Locate the cell with the specified text and output its [x, y] center coordinate. 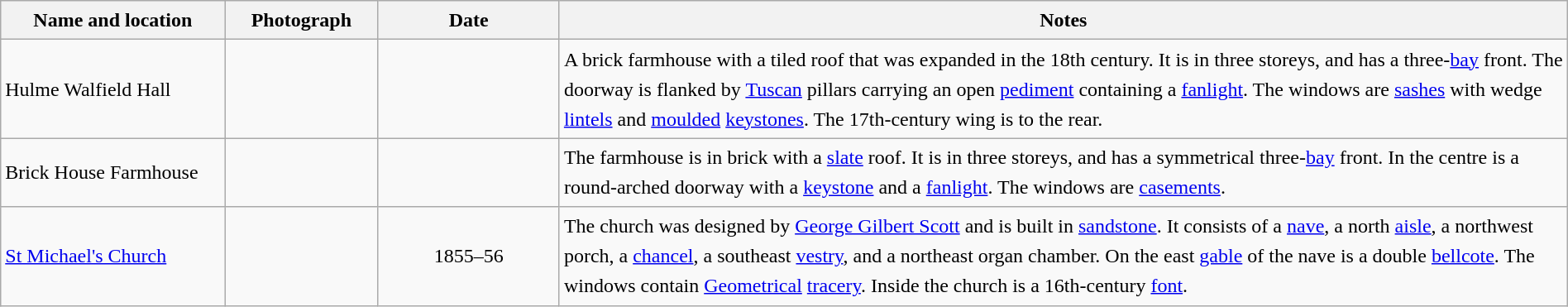
Brick House Farmhouse [112, 172]
Notes [1064, 20]
Hulme Walfield Hall [112, 89]
St Michael's Church [112, 257]
Name and location [112, 20]
1855–56 [468, 257]
Photograph [301, 20]
Date [468, 20]
